Output the (x, y) coordinate of the center of the cell containing the given text.  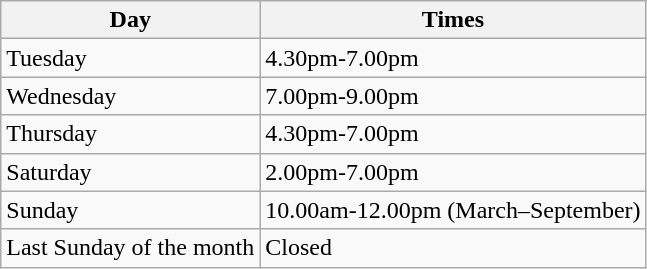
7.00pm-9.00pm (453, 96)
Times (453, 20)
Day (130, 20)
Sunday (130, 210)
Closed (453, 248)
Tuesday (130, 58)
2.00pm-7.00pm (453, 172)
Saturday (130, 172)
10.00am-12.00pm (March–September) (453, 210)
Wednesday (130, 96)
Last Sunday of the month (130, 248)
Thursday (130, 134)
